Find where the given text appears and provide that cell's center as [X, Y] coordinate. 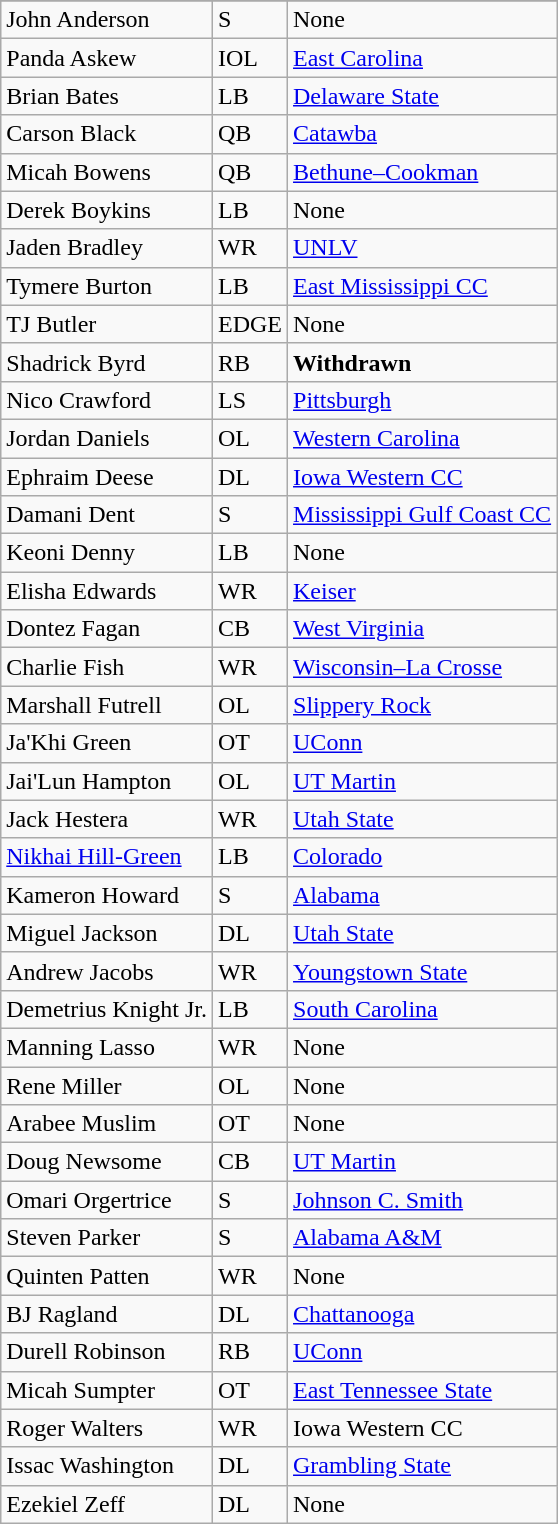
East Mississippi CC [422, 286]
Charlie Fish [107, 667]
UNLV [422, 248]
Wisconsin–La Crosse [422, 667]
Jaden Bradley [107, 248]
Mississippi Gulf Coast CC [422, 515]
Pittsburgh [422, 400]
Nikhai Hill-Green [107, 857]
West Virginia [422, 629]
Bethune–Cookman [422, 172]
Youngstown State [422, 971]
Withdrawn [422, 362]
Derek Boykins [107, 210]
Micah Bowens [107, 172]
Demetrius Knight Jr. [107, 1009]
Alabama [422, 895]
Carson Black [107, 134]
Jordan Daniels [107, 438]
Quinten Patten [107, 1276]
TJ Butler [107, 324]
Ja'Khi Green [107, 743]
Durell Robinson [107, 1352]
Miguel Jackson [107, 933]
EDGE [250, 324]
Arabee Muslim [107, 1124]
Ephraim Deese [107, 477]
Roger Walters [107, 1428]
BJ Ragland [107, 1314]
Brian Bates [107, 96]
Western Carolina [422, 438]
IOL [250, 58]
East Tennessee State [422, 1390]
Andrew Jacobs [107, 971]
Ezekiel Zeff [107, 1504]
Panda Askew [107, 58]
Damani Dent [107, 515]
LS [250, 400]
Catawba [422, 134]
Nico Crawford [107, 400]
Jack Hestera [107, 819]
Jai'Lun Hampton [107, 781]
Issac Washington [107, 1466]
Alabama A&M [422, 1238]
Rene Miller [107, 1085]
Elisha Edwards [107, 591]
South Carolina [422, 1009]
Slippery Rock [422, 705]
Tymere Burton [107, 286]
Keoni Denny [107, 553]
Steven Parker [107, 1238]
Keiser [422, 591]
Colorado [422, 857]
Marshall Futrell [107, 705]
Shadrick Byrd [107, 362]
Delaware State [422, 96]
East Carolina [422, 58]
Micah Sumpter [107, 1390]
Doug Newsome [107, 1162]
Omari Orgertrice [107, 1200]
John Anderson [107, 20]
Kameron Howard [107, 895]
Johnson C. Smith [422, 1200]
Manning Lasso [107, 1047]
Dontez Fagan [107, 629]
Chattanooga [422, 1314]
Grambling State [422, 1466]
